Determine the [x, y] coordinate at the center of the cell enclosing the given text.  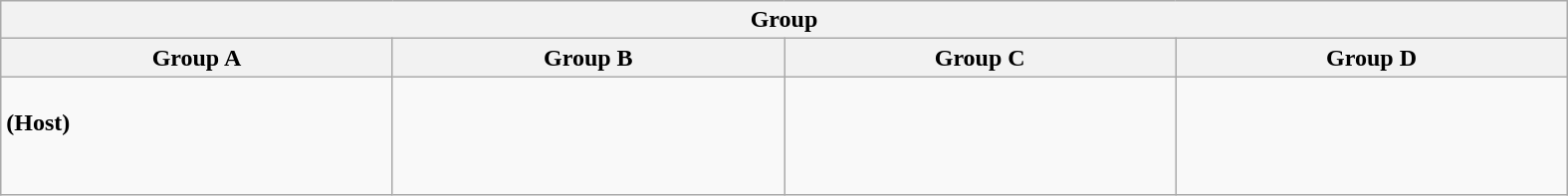
(Host) [197, 135]
Group D [1372, 58]
Group [784, 20]
Group A [197, 58]
Group C [980, 58]
Group B [587, 58]
